Find where the given text appears and provide that cell's center as [x, y] coordinate. 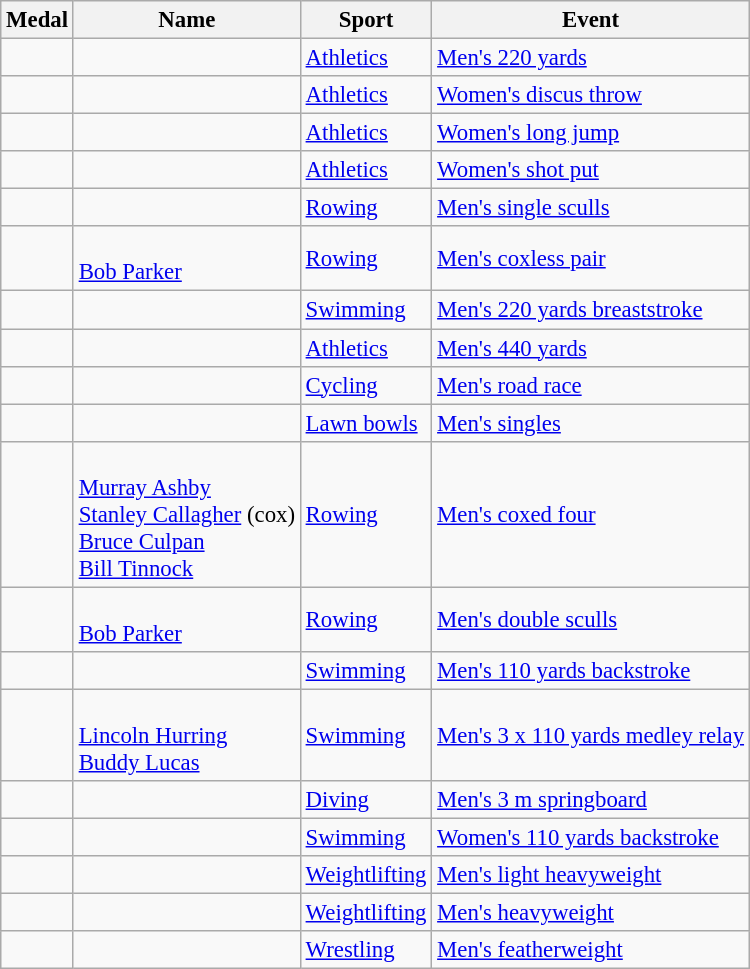
Lawn bowls [366, 423]
Women's long jump [591, 133]
Men's 3 x 110 yards medley relay [591, 735]
Diving [366, 800]
Men's singles [591, 423]
Women's discus throw [591, 95]
Men's coxed four [591, 514]
Cycling [366, 385]
Wrestling [366, 950]
Women's shot put [591, 170]
Men's featherweight [591, 950]
Men's heavyweight [591, 913]
Men's 440 yards [591, 348]
Sport [366, 20]
Name [186, 20]
Men's road race [591, 385]
Lincoln HurringBuddy Lucas [186, 735]
Medal [38, 20]
Men's 220 yards breaststroke [591, 310]
Men's 3 m springboard [591, 800]
Men's double sculls [591, 620]
Men's 220 yards [591, 58]
Men's single sculls [591, 208]
Men's light heavyweight [591, 875]
Women's 110 yards backstroke [591, 837]
Murray AshbyStanley Callagher (cox)Bruce CulpanBill Tinnock [186, 514]
Event [591, 20]
Men's coxless pair [591, 258]
Men's 110 yards backstroke [591, 671]
